Detect which cell encompasses the target text, then output its [x, y] center coordinate. 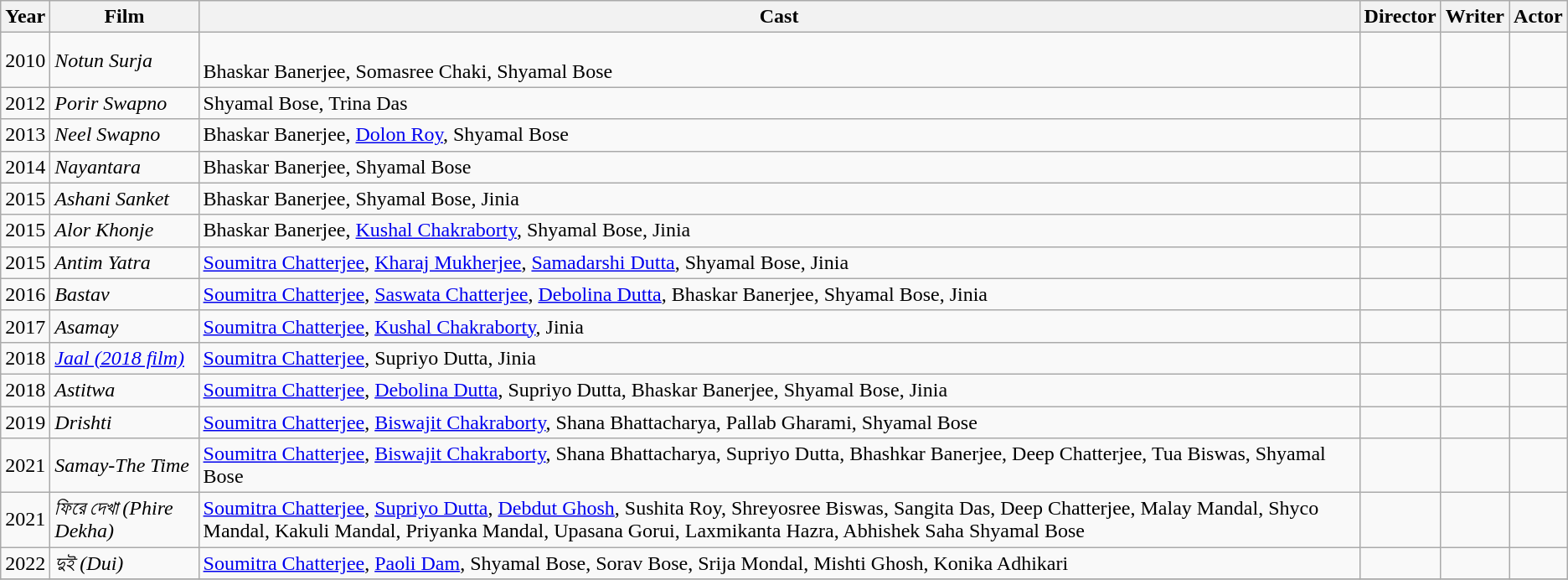
Alor Khonje [124, 230]
2017 [25, 326]
ফিরে দেখা (Phire Dekha) [124, 520]
Jaal (2018 film) [124, 358]
Bhaskar Banerjee, Somasree Chaki, Shyamal Bose [779, 60]
Antim Yatra [124, 262]
Notun Surja [124, 60]
Actor [1539, 17]
Soumitra Chatterjee, Kharaj Mukherjee, Samadarshi Dutta, Shyamal Bose, Jinia [779, 262]
Film [124, 17]
2012 [25, 103]
Soumitra Chatterjee, Biswajit Chakraborty, Shana Bhattacharya, Supriyo Dutta, Bhashkar Banerjee, Deep Chatterjee, Tua Biswas, Shyamal Bose [779, 466]
Soumitra Chatterjee, Paoli Dam, Shyamal Bose, Sorav Bose, Srija Mondal, Mishti Ghosh, Konika Adhikari [779, 563]
Bastav [124, 294]
Soumitra Chatterjee, Supriyo Dutta, Jinia [779, 358]
Year [25, 17]
2019 [25, 422]
Director [1400, 17]
Porir Swapno [124, 103]
Bhaskar Banerjee, Shyamal Bose [779, 167]
2013 [25, 135]
2016 [25, 294]
Bhaskar Banerjee, Kushal Chakraborty, Shyamal Bose, Jinia [779, 230]
দুই (Dui) [124, 563]
Writer [1474, 17]
Cast [779, 17]
Drishti [124, 422]
Bhaskar Banerjee, Dolon Roy, Shyamal Bose [779, 135]
Samay-The Time [124, 466]
Bhaskar Banerjee, Shyamal Bose, Jinia [779, 199]
2014 [25, 167]
Nayantara [124, 167]
2010 [25, 60]
Shyamal Bose, Trina Das [779, 103]
Astitwa [124, 390]
Soumitra Chatterjee, Saswata Chatterjee, Debolina Dutta, Bhaskar Banerjee, Shyamal Bose, Jinia [779, 294]
Soumitra Chatterjee, Kushal Chakraborty, Jinia [779, 326]
2022 [25, 563]
Soumitra Chatterjee, Debolina Dutta, Supriyo Dutta, Bhaskar Banerjee, Shyamal Bose, Jinia [779, 390]
Asamay [124, 326]
Soumitra Chatterjee, Biswajit Chakraborty, Shana Bhattacharya, Pallab Gharami, Shyamal Bose [779, 422]
Ashani Sanket [124, 199]
Neel Swapno [124, 135]
